Extract the [x, y] coordinate from the center of the cell holding the provided text.  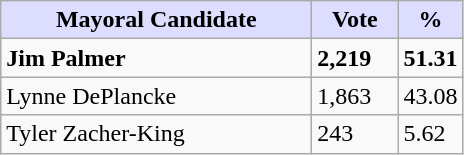
Mayoral Candidate [156, 20]
1,863 [355, 96]
Jim Palmer [156, 58]
243 [355, 134]
% [430, 20]
43.08 [430, 96]
Tyler Zacher-King [156, 134]
51.31 [430, 58]
5.62 [430, 134]
Vote [355, 20]
2,219 [355, 58]
Lynne DePlancke [156, 96]
